Detect which cell encompasses the target text, then output its (X, Y) center coordinate. 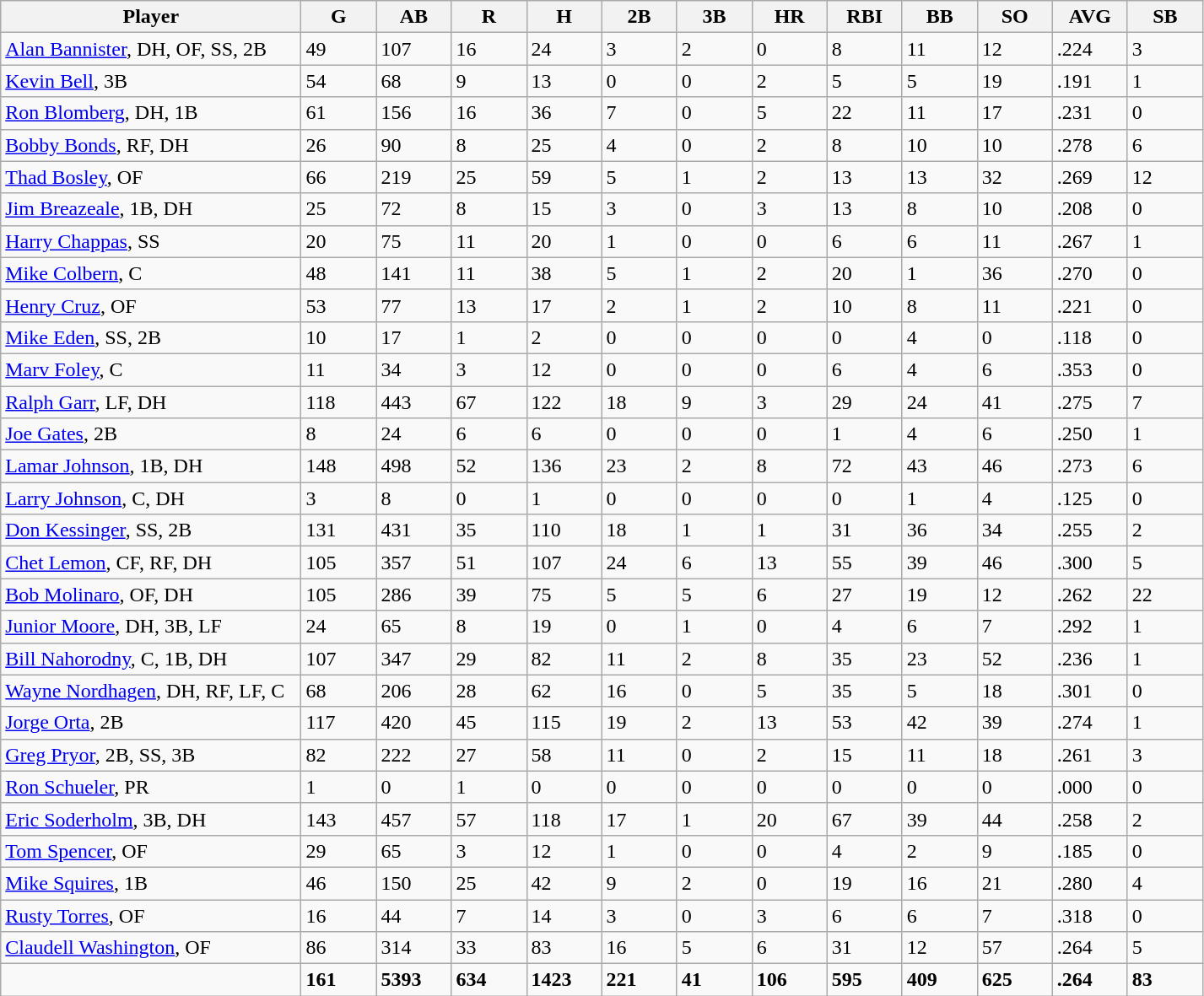
150 (413, 883)
.270 (1090, 273)
H (564, 17)
.300 (1090, 563)
625 (1014, 980)
.267 (1090, 241)
286 (413, 595)
Jim Breazeale, 1B, DH (151, 209)
115 (564, 723)
.301 (1090, 691)
.224 (1090, 49)
Mike Eden, SS, 2B (151, 337)
Claudell Washington, OF (151, 948)
122 (564, 402)
Bill Nahorodny, C, 1B, DH (151, 659)
RBI (864, 17)
.118 (1090, 337)
Player (151, 17)
.250 (1090, 434)
AVG (1090, 17)
.278 (1090, 145)
3B (714, 17)
595 (864, 980)
.318 (1090, 915)
.274 (1090, 723)
Kevin Bell, 3B (151, 81)
.208 (1090, 209)
49 (339, 49)
Joe Gates, 2B (151, 434)
1423 (564, 980)
Ron Blomberg, DH, 1B (151, 113)
.275 (1090, 402)
Jorge Orta, 2B (151, 723)
.262 (1090, 595)
54 (339, 81)
.231 (1090, 113)
SO (1014, 17)
Bob Molinaro, OF, DH (151, 595)
Thad Bosley, OF (151, 177)
Ron Schueler, PR (151, 787)
117 (339, 723)
66 (339, 177)
Lamar Johnson, 1B, DH (151, 466)
2B (640, 17)
347 (413, 659)
.221 (1090, 305)
206 (413, 691)
55 (864, 563)
51 (489, 563)
5393 (413, 980)
.261 (1090, 755)
45 (489, 723)
420 (413, 723)
Ralph Garr, LF, DH (151, 402)
Marv Foley, C (151, 369)
Wayne Nordhagen, DH, RF, LF, C (151, 691)
161 (339, 980)
156 (413, 113)
BB (940, 17)
431 (413, 530)
136 (564, 466)
.353 (1090, 369)
.258 (1090, 819)
.292 (1090, 627)
457 (413, 819)
106 (790, 980)
Mike Squires, 1B (151, 883)
G (339, 17)
409 (940, 980)
141 (413, 273)
Henry Cruz, OF (151, 305)
21 (1014, 883)
38 (564, 273)
.125 (1090, 498)
.000 (1090, 787)
26 (339, 145)
Rusty Torres, OF (151, 915)
222 (413, 755)
62 (564, 691)
Chet Lemon, CF, RF, DH (151, 563)
28 (489, 691)
634 (489, 980)
Greg Pryor, 2B, SS, 3B (151, 755)
SB (1164, 17)
143 (339, 819)
Harry Chappas, SS (151, 241)
.236 (1090, 659)
59 (564, 177)
32 (1014, 177)
86 (339, 948)
14 (564, 915)
61 (339, 113)
.191 (1090, 81)
Don Kessinger, SS, 2B (151, 530)
131 (339, 530)
110 (564, 530)
R (489, 17)
Junior Moore, DH, 3B, LF (151, 627)
.185 (1090, 851)
Alan Bannister, DH, OF, SS, 2B (151, 49)
219 (413, 177)
HR (790, 17)
443 (413, 402)
Mike Colbern, C (151, 273)
43 (940, 466)
48 (339, 273)
Bobby Bonds, RF, DH (151, 145)
357 (413, 563)
221 (640, 980)
148 (339, 466)
33 (489, 948)
498 (413, 466)
90 (413, 145)
.255 (1090, 530)
58 (564, 755)
Tom Spencer, OF (151, 851)
Larry Johnson, C, DH (151, 498)
.273 (1090, 466)
77 (413, 305)
314 (413, 948)
AB (413, 17)
Eric Soderholm, 3B, DH (151, 819)
.280 (1090, 883)
.269 (1090, 177)
